Output the [X, Y] coordinate of the center of the cell containing the given text.  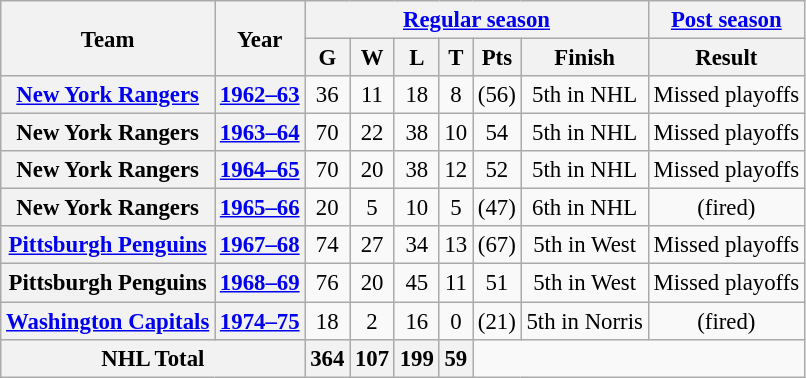
1967–68 [260, 245]
54 [498, 133]
12 [456, 170]
0 [456, 321]
364 [328, 358]
13 [456, 245]
27 [372, 245]
Finish [584, 58]
1962–63 [260, 95]
L [416, 58]
6th in NHL [584, 208]
45 [416, 283]
5th in Norris [584, 321]
T [456, 58]
8 [456, 95]
(56) [498, 95]
Result [726, 58]
22 [372, 133]
1968–69 [260, 283]
(47) [498, 208]
59 [456, 358]
Regular season [476, 20]
1963–64 [260, 133]
Team [108, 38]
1974–75 [260, 321]
34 [416, 245]
16 [416, 321]
(21) [498, 321]
G [328, 58]
2 [372, 321]
52 [498, 170]
74 [328, 245]
199 [416, 358]
Washington Capitals [108, 321]
(67) [498, 245]
Pts [498, 58]
NHL Total [153, 358]
36 [328, 95]
Year [260, 38]
51 [498, 283]
Post season [726, 20]
107 [372, 358]
W [372, 58]
76 [328, 283]
1965–66 [260, 208]
1964–65 [260, 170]
